Return [X, Y] of the center of cell containing provided text 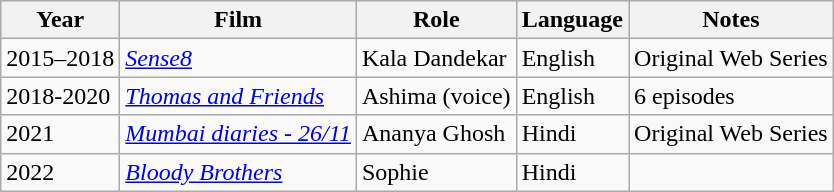
Year [60, 20]
2021 [60, 134]
Kala Dandekar [436, 58]
2015–2018 [60, 58]
Thomas and Friends [238, 96]
Ananya Ghosh [436, 134]
2018-2020 [60, 96]
2022 [60, 172]
Role [436, 20]
Sophie [436, 172]
Sense8 [238, 58]
Film [238, 20]
Bloody Brothers [238, 172]
Language [572, 20]
6 episodes [732, 96]
Notes [732, 20]
Mumbai diaries - 26/11 [238, 134]
Ashima (voice) [436, 96]
